Pinpoint the cell where the given text exists, returning its (x, y) midpoint coordinate. 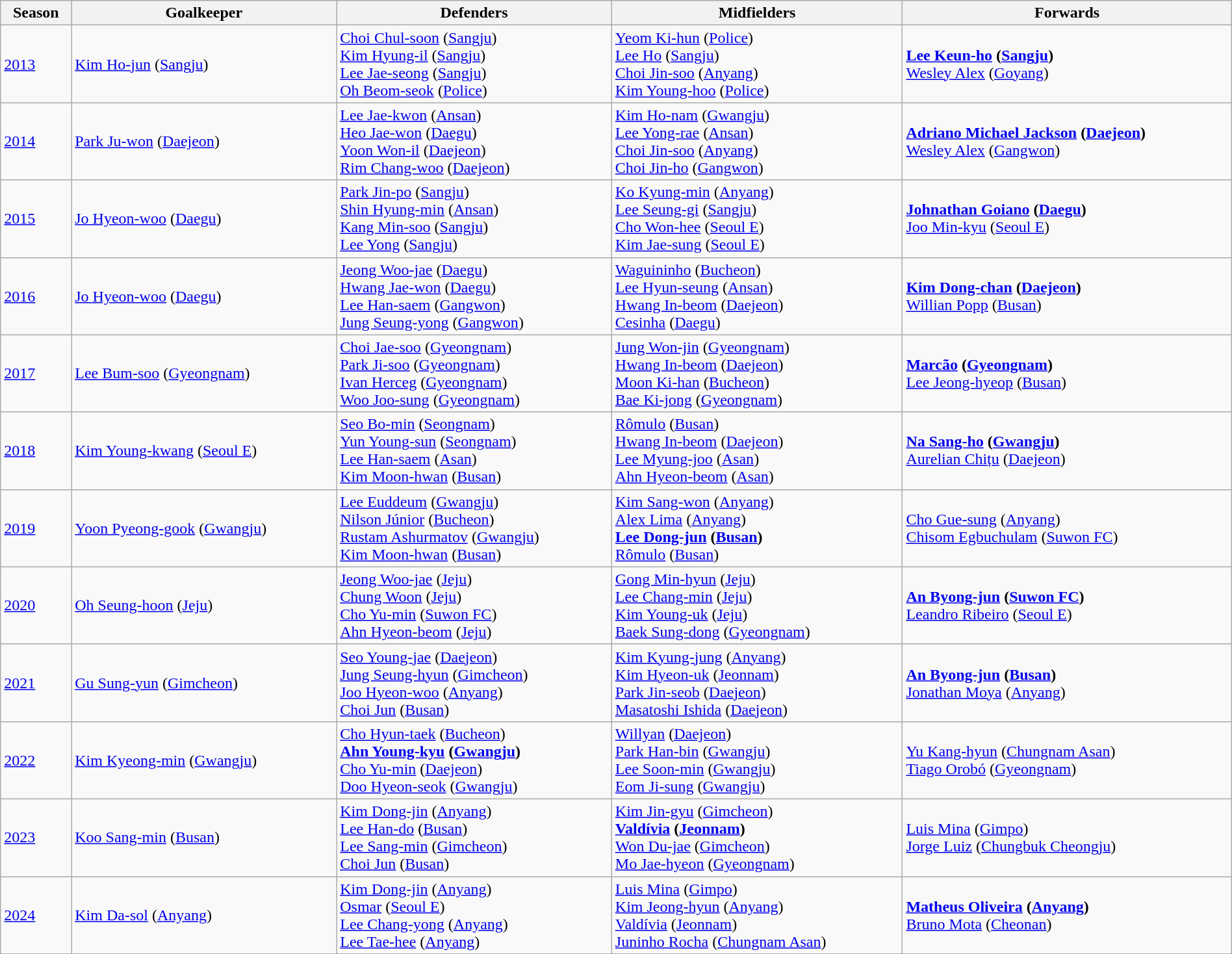
Kim Kyung-jung (Anyang) Kim Hyeon-uk (Jeonnam) Park Jin-seob (Daejeon) Masatoshi Ishida (Daejeon) (757, 682)
Johnathan Goiano (Daegu) Joo Min-kyu (Seoul E) (1067, 218)
Park Jin-po (Sangju) Shin Hyung-min (Ansan) Kang Min-soo (Sangju) Lee Yong (Sangju) (474, 218)
Kim Ho-nam (Gwangju) Lee Yong-rae (Ansan) Choi Jin-soo (Anyang) Choi Jin-ho (Gangwon) (757, 142)
2016 (36, 296)
Na Sang-ho (Gwangju) Aurelian Chițu (Daejeon) (1067, 451)
Seo Bo-min (Seongnam) Yun Young-sun (Seongnam) Lee Han-saem (Asan) Kim Moon-hwan (Busan) (474, 451)
Jeong Woo-jae (Daegu) Hwang Jae-won (Daegu) Lee Han-saem (Gangwon) Jung Seung-yong (Gangwon) (474, 296)
Forwards (1067, 13)
Kim Dong-jin (Anyang) Lee Han-do (Busan) Lee Sang-min (Gimcheon) Choi Jun (Busan) (474, 837)
Kim Jin-gyu (Gimcheon) Valdívia (Jeonnam) Won Du-jae (Gimcheon) Mo Jae-hyeon (Gyeongnam) (757, 837)
Luis Mina (Gimpo) Jorge Luiz (Chungbuk Cheongju) (1067, 837)
Goalkeeper (204, 13)
2014 (36, 142)
2019 (36, 528)
An Byong-jun (Suwon FC) Leandro Ribeiro (Seoul E) (1067, 606)
Oh Seung-hoon (Jeju) (204, 606)
Kim Sang-won (Anyang) Alex Lima (Anyang) Lee Dong-jun (Busan) Rômulo (Busan) (757, 528)
Adriano Michael Jackson (Daejeon) Wesley Alex (Gangwon) (1067, 142)
Choi Jae-soo (Gyeongnam) Park Ji-soo (Gyeongnam) Ivan Herceg (Gyeongnam) Woo Joo-sung (Gyeongnam) (474, 373)
Gong Min-hyun (Jeju) Lee Chang-min (Jeju) Kim Young-uk (Jeju) Baek Sung-dong (Gyeongnam) (757, 606)
Seo Young-jae (Daejeon) Jung Seung-hyun (Gimcheon) Joo Hyeon-woo (Anyang) Choi Jun (Busan) (474, 682)
Luis Mina (Gimpo) Kim Jeong-hyun (Anyang) Valdívia (Jeonnam) Juninho Rocha (Chungnam Asan) (757, 915)
Kim Da-sol (Anyang) (204, 915)
Yoon Pyeong-gook (Gwangju) (204, 528)
2022 (36, 760)
Cho Gue-sung (Anyang) Chisom Egbuchulam (Suwon FC) (1067, 528)
Yu Kang-hyun (Chungnam Asan) Tiago Orobó (Gyeongnam) (1067, 760)
2024 (36, 915)
2017 (36, 373)
Koo Sang-min (Busan) (204, 837)
2021 (36, 682)
Waguininho (Bucheon) Lee Hyun-seung (Ansan) Hwang In-beom (Daejeon) Cesinha (Daegu) (757, 296)
Ko Kyung-min (Anyang) Lee Seung-gi (Sangju) Cho Won-hee (Seoul E) Kim Jae-sung (Seoul E) (757, 218)
Lee Bum-soo (Gyeongnam) (204, 373)
Matheus Oliveira (Anyang) Bruno Mota (Cheonan) (1067, 915)
Park Ju-won (Daejeon) (204, 142)
Midfielders (757, 13)
Gu Sung-yun (Gimcheon) (204, 682)
An Byong-jun (Busan) Jonathan Moya (Anyang) (1067, 682)
Kim Ho-jun (Sangju) (204, 64)
Willyan (Daejeon) Park Han-bin (Gwangju) Lee Soon-min (Gwangju) Eom Ji-sung (Gwangju) (757, 760)
Kim Dong-chan (Daejeon) Willian Popp (Busan) (1067, 296)
2020 (36, 606)
Defenders (474, 13)
Cho Hyun-taek (Bucheon) Ahn Young-kyu (Gwangju) Cho Yu-min (Daejeon) Doo Hyeon-seok (Gwangju) (474, 760)
Lee Jae-kwon (Ansan) Heo Jae-won (Daegu) Yoon Won-il (Daejeon) Rim Chang-woo (Daejeon) (474, 142)
Lee Euddeum (Gwangju) Nilson Júnior (Bucheon) Rustam Ashurmatov (Gwangju) Kim Moon-hwan (Busan) (474, 528)
Yeom Ki-hun (Police) Lee Ho (Sangju) Choi Jin-soo (Anyang) Kim Young-hoo (Police) (757, 64)
Kim Young-kwang (Seoul E) (204, 451)
2018 (36, 451)
Rômulo (Busan) Hwang In-beom (Daejeon) Lee Myung-joo (Asan) Ahn Hyeon-beom (Asan) (757, 451)
Jeong Woo-jae (Jeju) Chung Woon (Jeju) Cho Yu-min (Suwon FC) Ahn Hyeon-beom (Jeju) (474, 606)
2013 (36, 64)
Marcão (Gyeongnam) Lee Jeong-hyeop (Busan) (1067, 373)
Kim Kyeong-min (Gwangju) (204, 760)
Season (36, 13)
Lee Keun-ho (Sangju) Wesley Alex (Goyang) (1067, 64)
Kim Dong-jin (Anyang) Osmar (Seoul E) Lee Chang-yong (Anyang) Lee Tae-hee (Anyang) (474, 915)
2023 (36, 837)
Jung Won-jin (Gyeongnam) Hwang In-beom (Daejeon) Moon Ki-han (Bucheon) Bae Ki-jong (Gyeongnam) (757, 373)
Choi Chul-soon (Sangju) Kim Hyung-il (Sangju) Lee Jae-seong (Sangju) Oh Beom-seok (Police) (474, 64)
2015 (36, 218)
